Search for the cell housing the specified text and yield its [x, y] center coordinate. 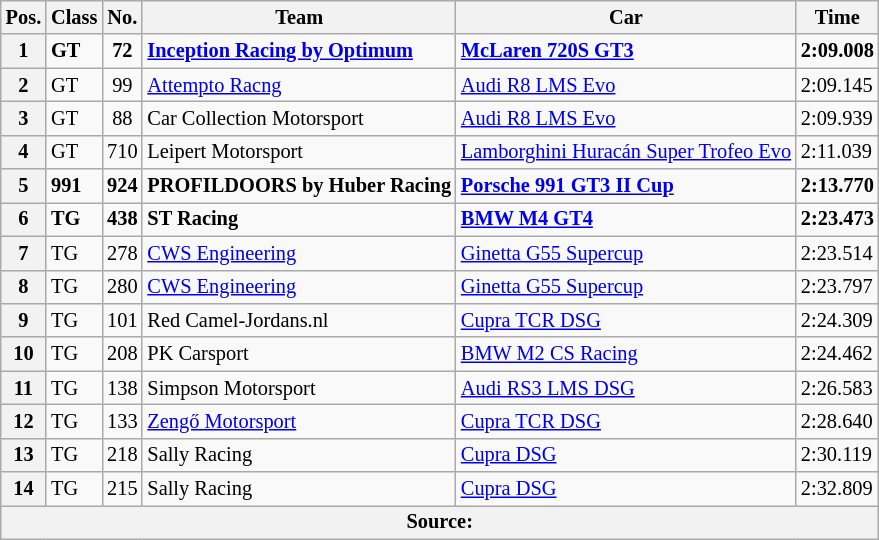
2:26.583 [838, 388]
2:24.462 [838, 354]
2:09.145 [838, 85]
72 [122, 51]
138 [122, 388]
Team [298, 17]
2:23.514 [838, 253]
BMW M2 CS Racing [626, 354]
McLaren 720S GT3 [626, 51]
2:13.770 [838, 186]
BMW M4 GT4 [626, 219]
8 [24, 287]
Pos. [24, 17]
11 [24, 388]
2:23.797 [838, 287]
2:23.473 [838, 219]
218 [122, 455]
2:28.640 [838, 421]
12 [24, 421]
Time [838, 17]
10 [24, 354]
924 [122, 186]
133 [122, 421]
ST Racing [298, 219]
4 [24, 152]
278 [122, 253]
2:11.039 [838, 152]
3 [24, 118]
280 [122, 287]
Class [74, 17]
5 [24, 186]
Zengő Motorsport [298, 421]
Attempto Racng [298, 85]
991 [74, 186]
PROFILDOORS by Huber Racing [298, 186]
Car [626, 17]
Leipert Motorsport [298, 152]
710 [122, 152]
Red Camel-Jordans.nl [298, 320]
2:24.309 [838, 320]
13 [24, 455]
2:09.939 [838, 118]
Lamborghini Huracán Super Trofeo Evo [626, 152]
Porsche 991 GT3 II Cup [626, 186]
2:30.119 [838, 455]
PK Carsport [298, 354]
7 [24, 253]
No. [122, 17]
88 [122, 118]
6 [24, 219]
438 [122, 219]
208 [122, 354]
Source: [440, 522]
Car Collection Motorsport [298, 118]
101 [122, 320]
14 [24, 489]
2:09.008 [838, 51]
Simpson Motorsport [298, 388]
1 [24, 51]
Audi RS3 LMS DSG [626, 388]
9 [24, 320]
2:32.809 [838, 489]
Inception Racing by Optimum [298, 51]
99 [122, 85]
2 [24, 85]
215 [122, 489]
